Search for the cell housing the specified text and yield its [X, Y] center coordinate. 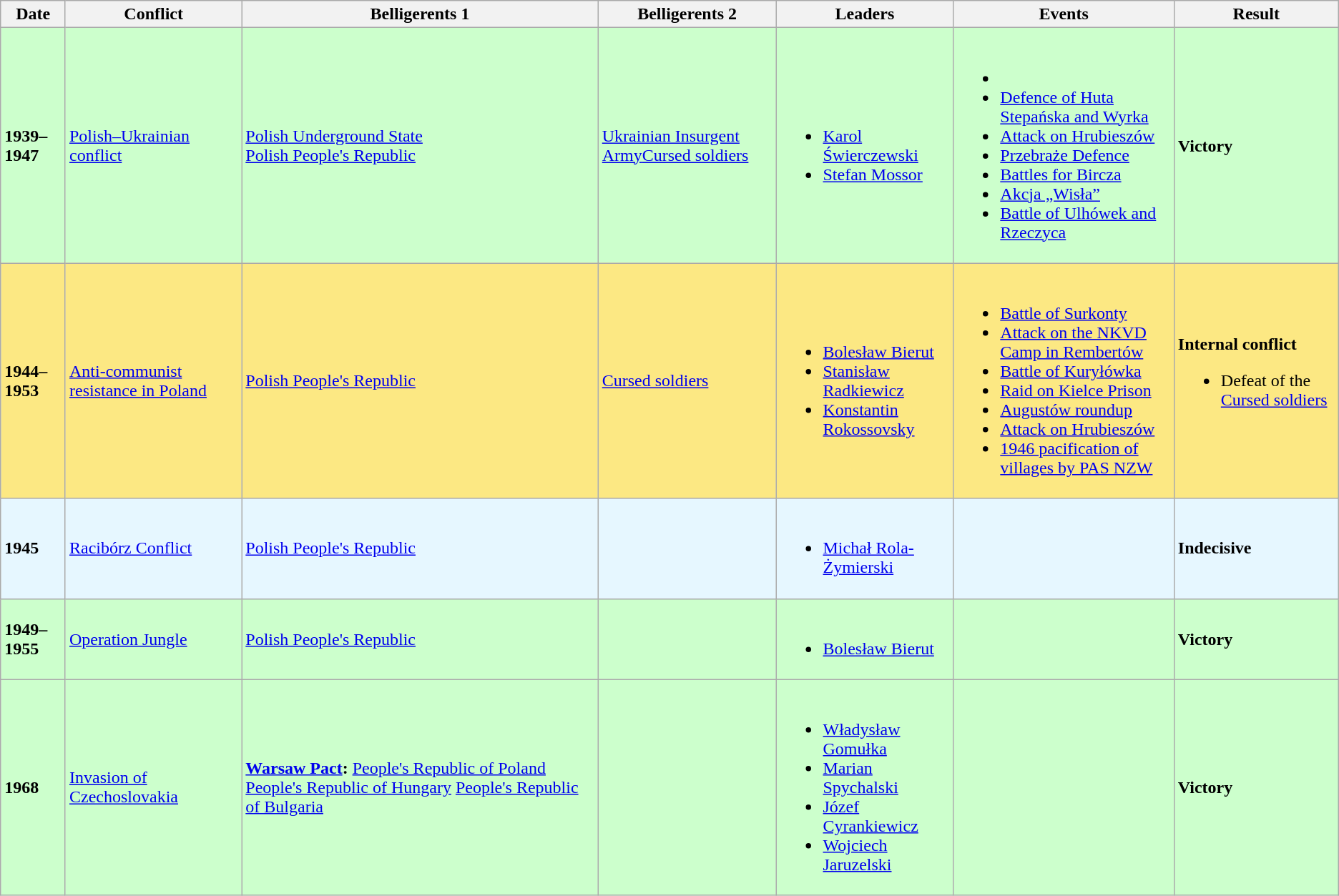
Racibórz Conflict [153, 548]
1945 [33, 548]
Invasion of Czechoslovakia [153, 787]
Polish Underground State Polish People's Republic [420, 146]
Belligerents 2 [687, 14]
Events [1064, 14]
1968 [33, 787]
Michał Rola-Żymierski [865, 548]
Cursed soldiers [687, 380]
Ukrainian Insurgent ArmyCursed soldiers [687, 146]
1939–1947 [33, 146]
Belligerents 1 [420, 14]
1944–1953 [33, 380]
Bolesław Bierut [865, 639]
Warsaw Pact: People's Republic of Poland People's Republic of Hungary People's Republic of Bulgaria [420, 787]
Indecisive [1256, 548]
Władysław GomułkaMarian SpychalskiJózef CyrankiewiczWojciech Jaruzelski [865, 787]
Bolesław BierutStanisław RadkiewiczKonstantin Rokossovsky [865, 380]
Conflict [153, 14]
Date [33, 14]
Anti-communist resistance in Poland [153, 380]
Result [1256, 14]
Polish–Ukrainian conflict [153, 146]
Internal conflictDefeat of the Cursed soldiers [1256, 380]
Defence of Huta Stepańska and WyrkaAttack on HrubieszówPrzebraże DefenceBattles for BirczaAkcja „Wisła”Battle of Ulhówek and Rzeczyca [1064, 146]
Leaders [865, 14]
Karol ŚwierczewskiStefan Mossor [865, 146]
1949–1955 [33, 639]
Operation Jungle [153, 639]
